Capture the cell that displays the provided text and extract its [x, y] central coordinate. 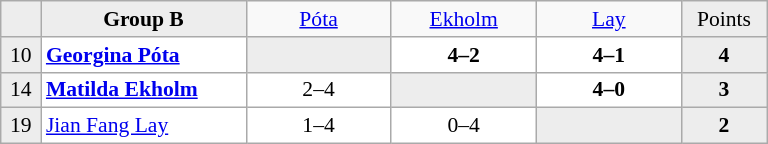
Points [724, 19]
0–4 [464, 126]
3 [724, 90]
Póta [318, 19]
4–1 [608, 55]
Ekholm [464, 19]
4 [724, 55]
14 [21, 90]
Group B [144, 19]
Georgina Póta [144, 55]
1–4 [318, 126]
Lay [608, 19]
10 [21, 55]
2 [724, 126]
2–4 [318, 90]
Jian Fang Lay [144, 126]
4–0 [608, 90]
4–2 [464, 55]
Matilda Ekholm [144, 90]
19 [21, 126]
